Return (X, Y) of the center of cell containing provided text 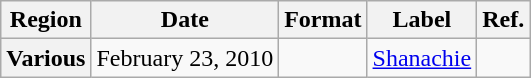
Format (323, 20)
Shanachie (422, 58)
Ref. (504, 20)
Label (422, 20)
February 23, 2010 (185, 58)
Various (46, 58)
Region (46, 20)
Date (185, 20)
